Detect which cell encompasses the target text, then output its (x, y) center coordinate. 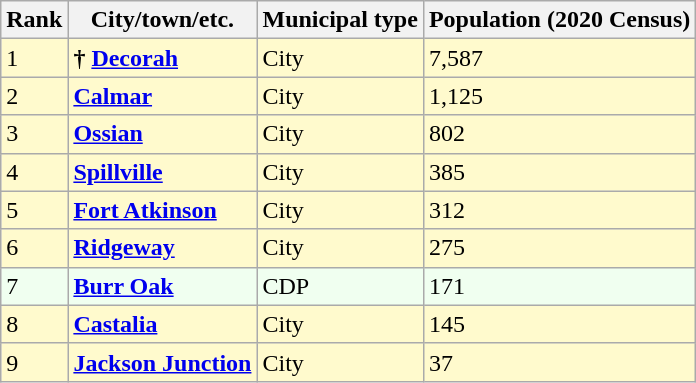
Ridgeway (162, 248)
Castalia (162, 324)
3 (34, 134)
Spillville (162, 172)
Calmar (162, 96)
Fort Atkinson (162, 210)
Rank (34, 20)
6 (34, 248)
37 (559, 362)
4 (34, 172)
Burr Oak (162, 286)
† Decorah (162, 58)
City/town/etc. (162, 20)
2 (34, 96)
275 (559, 248)
Population (2020 Census) (559, 20)
312 (559, 210)
802 (559, 134)
7,587 (559, 58)
Ossian (162, 134)
Jackson Junction (162, 362)
1,125 (559, 96)
5 (34, 210)
9 (34, 362)
171 (559, 286)
Municipal type (340, 20)
CDP (340, 286)
7 (34, 286)
145 (559, 324)
8 (34, 324)
1 (34, 58)
385 (559, 172)
